Determine the (x, y) coordinate at the center of the cell enclosing the given text.  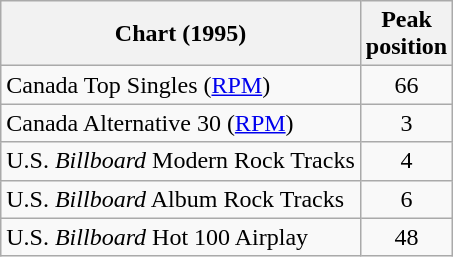
66 (406, 85)
Chart (1995) (181, 34)
4 (406, 161)
U.S. Billboard Hot 100 Airplay (181, 237)
6 (406, 199)
Canada Alternative 30 (RPM) (181, 123)
Canada Top Singles (RPM) (181, 85)
U.S. Billboard Album Rock Tracks (181, 199)
3 (406, 123)
48 (406, 237)
U.S. Billboard Modern Rock Tracks (181, 161)
Peakposition (406, 34)
